Identify which cell holds the provided text, then report its [x, y] central coordinate. 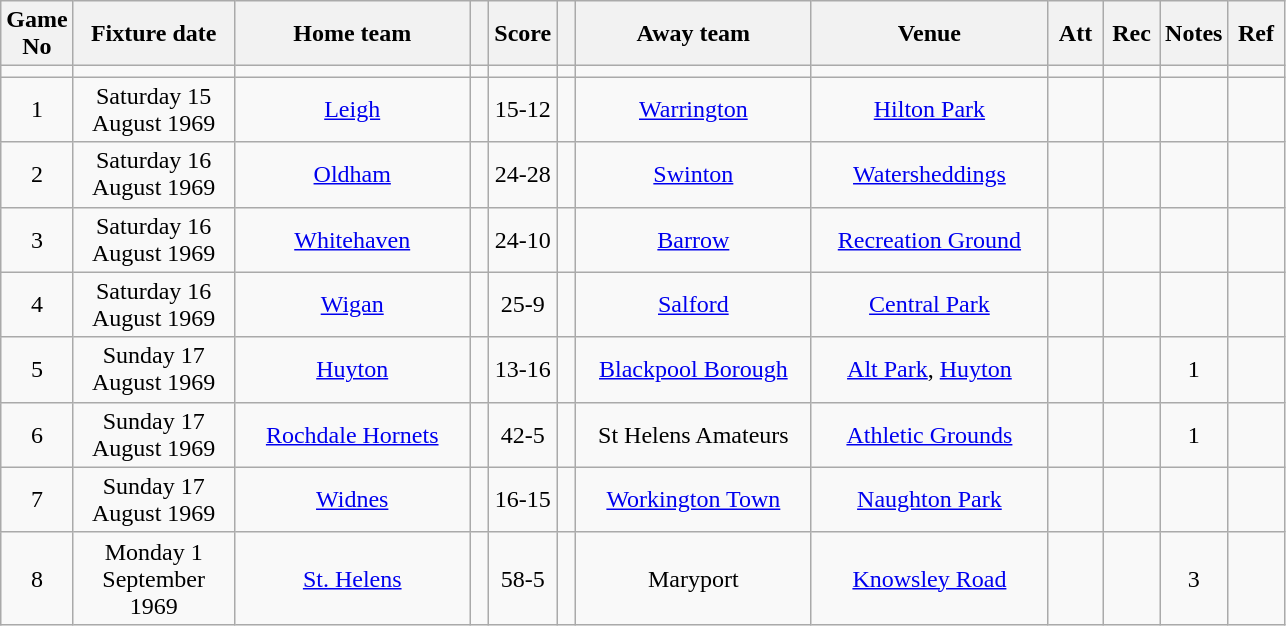
Knowsley Road [929, 578]
Rec [1132, 34]
24-28 [523, 174]
Att [1075, 34]
5 [37, 370]
Warrington [693, 110]
Game No [37, 34]
Wigan [352, 304]
Recreation Ground [929, 240]
Hilton Park [929, 110]
6 [37, 434]
25-9 [523, 304]
Away team [693, 34]
Oldham [352, 174]
15-12 [523, 110]
7 [37, 500]
Salford [693, 304]
42-5 [523, 434]
Widnes [352, 500]
Central Park [929, 304]
16-15 [523, 500]
Swinton [693, 174]
Home team [352, 34]
Huyton [352, 370]
Workington Town [693, 500]
Score [523, 34]
Saturday 15 August 1969 [154, 110]
Watersheddings [929, 174]
Rochdale Hornets [352, 434]
Leigh [352, 110]
Whitehaven [352, 240]
58-5 [523, 578]
St Helens Amateurs [693, 434]
Barrow [693, 240]
13-16 [523, 370]
Monday 1 September 1969 [154, 578]
Athletic Grounds [929, 434]
St. Helens [352, 578]
Venue [929, 34]
Alt Park, Huyton [929, 370]
Fixture date [154, 34]
4 [37, 304]
24-10 [523, 240]
8 [37, 578]
Maryport [693, 578]
Naughton Park [929, 500]
Notes [1194, 34]
Ref [1256, 34]
2 [37, 174]
Blackpool Borough [693, 370]
